Determine the (X, Y) coordinate at the center of the cell enclosing the given text.  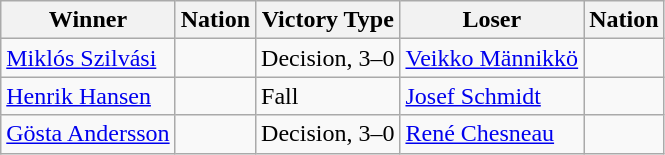
Loser (492, 20)
Winner (88, 20)
Miklós Szilvási (88, 58)
René Chesneau (492, 134)
Josef Schmidt (492, 96)
Fall (328, 96)
Veikko Männikkö (492, 58)
Victory Type (328, 20)
Gösta Andersson (88, 134)
Henrik Hansen (88, 96)
